Locate the cell with the specified text and output its [x, y] center coordinate. 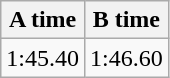
1:45.40 [43, 58]
B time [126, 20]
1:46.60 [126, 58]
A time [43, 20]
